Pinpoint the cell where the given text exists, returning its [X, Y] midpoint coordinate. 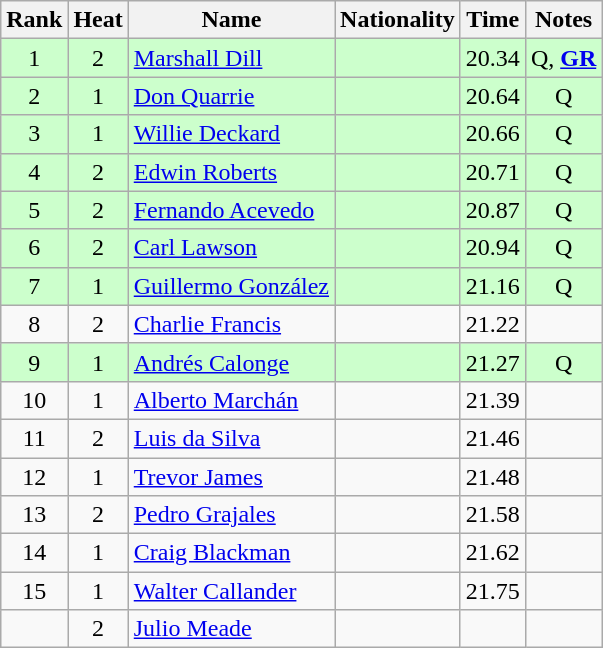
Willie Deckard [231, 134]
Pedro Grajales [231, 515]
Marshall Dill [231, 58]
20.71 [492, 172]
15 [34, 591]
20.66 [492, 134]
Julio Meade [231, 629]
11 [34, 438]
Name [231, 20]
Q, GR [563, 58]
4 [34, 172]
12 [34, 477]
20.87 [492, 210]
20.94 [492, 248]
5 [34, 210]
21.39 [492, 400]
6 [34, 248]
21.48 [492, 477]
Charlie Francis [231, 324]
Don Quarrie [231, 96]
3 [34, 134]
Carl Lawson [231, 248]
Heat [98, 20]
Alberto Marchán [231, 400]
14 [34, 553]
Luis da Silva [231, 438]
7 [34, 286]
Guillermo González [231, 286]
21.58 [492, 515]
20.34 [492, 58]
Time [492, 20]
21.27 [492, 362]
13 [34, 515]
21.16 [492, 286]
9 [34, 362]
21.62 [492, 553]
Andrés Calonge [231, 362]
Fernando Acevedo [231, 210]
Notes [563, 20]
8 [34, 324]
21.22 [492, 324]
21.46 [492, 438]
Rank [34, 20]
Trevor James [231, 477]
Craig Blackman [231, 553]
20.64 [492, 96]
Nationality [398, 20]
Edwin Roberts [231, 172]
10 [34, 400]
Walter Callander [231, 591]
21.75 [492, 591]
